Find where the given text appears and provide that cell's center as (x, y) coordinate. 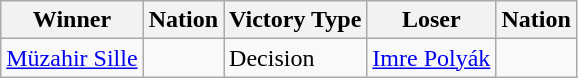
Imre Polyák (432, 58)
Loser (432, 20)
Müzahir Sille (72, 58)
Winner (72, 20)
Decision (296, 58)
Victory Type (296, 20)
